Return (x, y) of the center of cell containing provided text 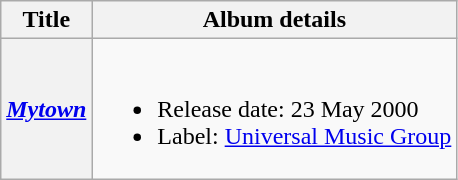
Release date: 23 May 2000Label: Universal Music Group (274, 109)
Title (46, 20)
Mytown (46, 109)
Album details (274, 20)
